Return [X, Y] of the center of cell containing provided text 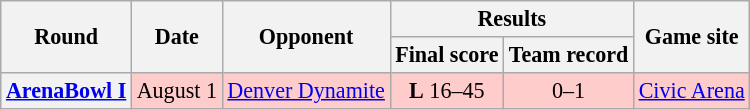
Date [176, 36]
Final score [447, 54]
ArenaBowl I [66, 90]
Opponent [306, 36]
August 1 [176, 90]
0–1 [569, 90]
Game site [691, 36]
Team record [569, 54]
Civic Arena [691, 90]
Denver Dynamite [306, 90]
L 16–45 [447, 90]
Round [66, 36]
Results [512, 18]
